From the cell containing the given text, extract its center point as [x, y] coordinate. 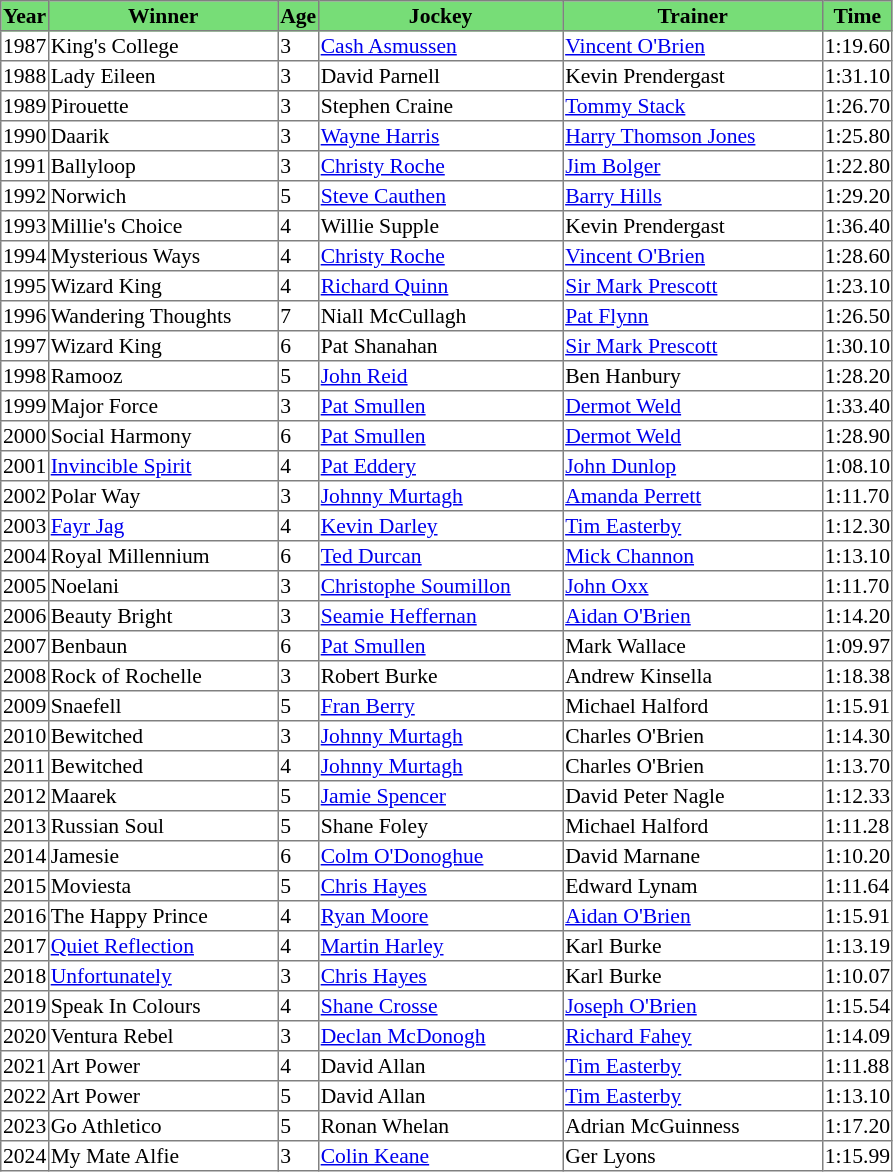
Pat Eddery [440, 466]
Russian Soul [163, 826]
John Oxx [693, 586]
Shane Foley [440, 826]
1991 [25, 166]
Time [857, 16]
Harry Thomson Jones [693, 136]
Ronan Whelan [440, 1126]
My Mate Alfie [163, 1156]
1997 [25, 346]
Barry Hills [693, 196]
1989 [25, 106]
1:11.28 [857, 826]
John Reid [440, 376]
2010 [25, 736]
Ventura Rebel [163, 1036]
Ben Hanbury [693, 376]
Beauty Bright [163, 616]
Steve Cauthen [440, 196]
2022 [25, 1096]
2018 [25, 976]
1:14.30 [857, 736]
Mark Wallace [693, 646]
The Happy Prince [163, 916]
David Peter Nagle [693, 796]
1:26.70 [857, 106]
2008 [25, 676]
Ryan Moore [440, 916]
1:11.88 [857, 1066]
Snaefell [163, 706]
Jockey [440, 16]
Moviesta [163, 886]
2009 [25, 706]
2024 [25, 1156]
Lady Eileen [163, 76]
Speak In Colours [163, 1006]
1:19.60 [857, 46]
Niall McCullagh [440, 316]
Fran Berry [440, 706]
1:29.20 [857, 196]
1995 [25, 286]
Declan McDonogh [440, 1036]
1:13.70 [857, 766]
1:31.10 [857, 76]
Pat Flynn [693, 316]
2002 [25, 496]
Go Athletico [163, 1126]
Richard Fahey [693, 1036]
2023 [25, 1126]
1:28.90 [857, 436]
Stephen Craine [440, 106]
1:15.99 [857, 1156]
1:28.20 [857, 376]
1:18.38 [857, 676]
1:09.97 [857, 646]
Ted Durcan [440, 556]
Quiet Reflection [163, 946]
Colm O'Donoghue [440, 856]
2012 [25, 796]
1:08.10 [857, 466]
1:36.40 [857, 226]
Royal Millennium [163, 556]
Age [298, 16]
Jim Bolger [693, 166]
Edward Lynam [693, 886]
Wandering Thoughts [163, 316]
John Dunlop [693, 466]
Martin Harley [440, 946]
2004 [25, 556]
1:33.40 [857, 406]
2005 [25, 586]
2017 [25, 946]
Cash Asmussen [440, 46]
1:13.19 [857, 946]
Pirouette [163, 106]
1999 [25, 406]
Trainer [693, 16]
Tommy Stack [693, 106]
1:11.64 [857, 886]
1:10.20 [857, 856]
Year [25, 16]
Benbaun [163, 646]
1:28.60 [857, 256]
Adrian McGuinness [693, 1126]
Winner [163, 16]
Andrew Kinsella [693, 676]
1:30.10 [857, 346]
1:22.80 [857, 166]
Maarek [163, 796]
1996 [25, 316]
David Marnane [693, 856]
2015 [25, 886]
Unfortunately [163, 976]
Amanda Perrett [693, 496]
Noelani [163, 586]
1:15.54 [857, 1006]
David Parnell [440, 76]
Rock of Rochelle [163, 676]
Fayr Jag [163, 526]
1992 [25, 196]
7 [298, 316]
Pat Shanahan [440, 346]
1998 [25, 376]
2006 [25, 616]
Willie Supple [440, 226]
Seamie Heffernan [440, 616]
Jamesie [163, 856]
2019 [25, 1006]
Jamie Spencer [440, 796]
2003 [25, 526]
2013 [25, 826]
Daarik [163, 136]
Joseph O'Brien [693, 1006]
2011 [25, 766]
Mysterious Ways [163, 256]
Major Force [163, 406]
1993 [25, 226]
1987 [25, 46]
1994 [25, 256]
2020 [25, 1036]
Mick Channon [693, 556]
1:12.33 [857, 796]
Ramooz [163, 376]
Ballyloop [163, 166]
1:14.20 [857, 616]
Christophe Soumillon [440, 586]
Invincible Spirit [163, 466]
1:17.20 [857, 1126]
Kevin Darley [440, 526]
1:25.80 [857, 136]
Robert Burke [440, 676]
1:14.09 [857, 1036]
1:12.30 [857, 526]
Polar Way [163, 496]
1988 [25, 76]
Shane Crosse [440, 1006]
2007 [25, 646]
Social Harmony [163, 436]
1:23.10 [857, 286]
Millie's Choice [163, 226]
2000 [25, 436]
2021 [25, 1066]
Wayne Harris [440, 136]
Colin Keane [440, 1156]
Richard Quinn [440, 286]
2001 [25, 466]
2014 [25, 856]
King's College [163, 46]
Ger Lyons [693, 1156]
1:10.07 [857, 976]
1990 [25, 136]
2016 [25, 916]
1:26.50 [857, 316]
Norwich [163, 196]
